Detect which cell encompasses the target text, then output its [X, Y] center coordinate. 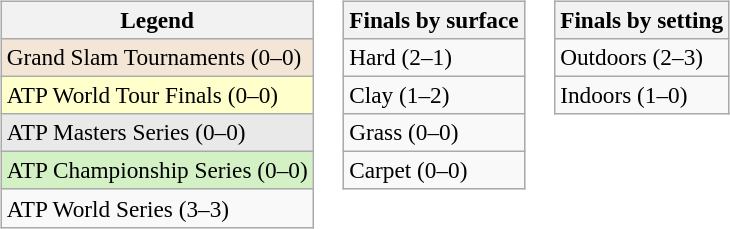
ATP Championship Series (0–0) [157, 171]
Legend [157, 20]
Clay (1–2) [434, 95]
Finals by surface [434, 20]
ATP World Tour Finals (0–0) [157, 95]
Grand Slam Tournaments (0–0) [157, 57]
Finals by setting [642, 20]
Hard (2–1) [434, 57]
Outdoors (2–3) [642, 57]
Carpet (0–0) [434, 171]
ATP World Series (3–3) [157, 208]
Indoors (1–0) [642, 95]
ATP Masters Series (0–0) [157, 133]
Grass (0–0) [434, 133]
